From the cell containing the given text, extract its center point as [X, Y] coordinate. 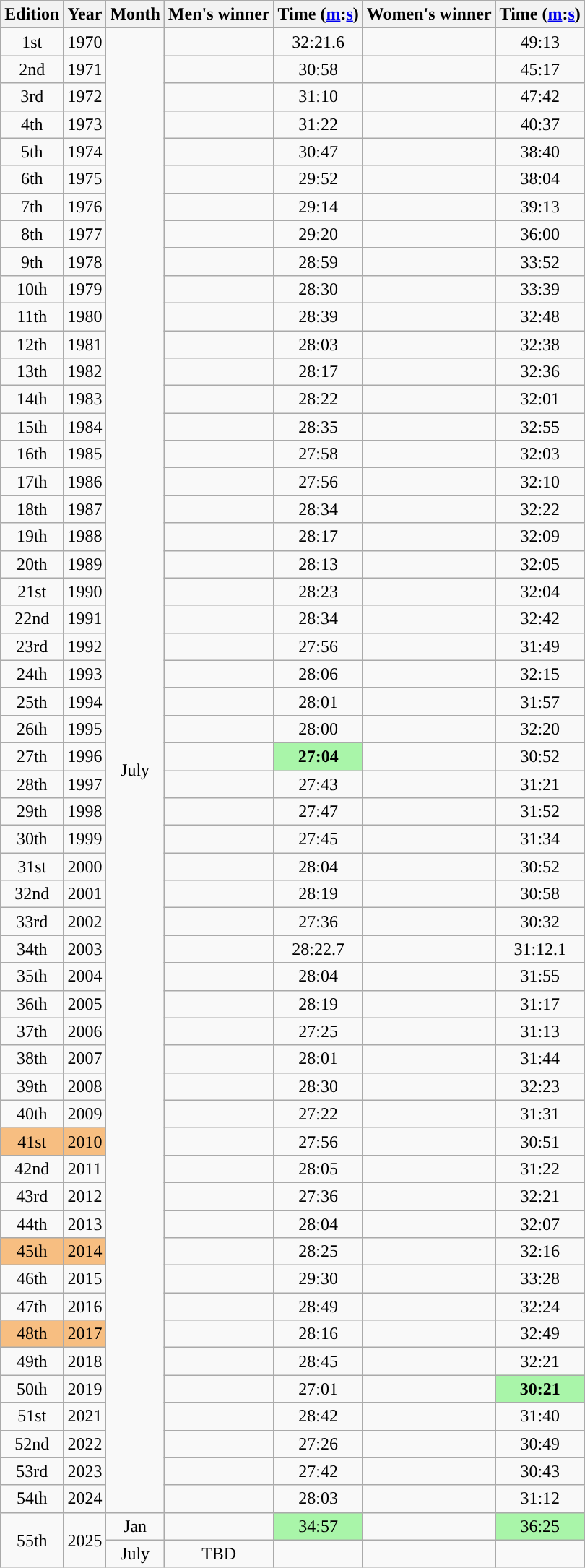
2nd [32, 69]
TBD [219, 1554]
31:12 [540, 1499]
1997 [85, 784]
2000 [85, 867]
39:13 [540, 207]
32:09 [540, 537]
Men's winner [219, 14]
29th [32, 812]
32nd [32, 894]
1986 [85, 482]
18th [32, 509]
27th [32, 756]
2022 [85, 1444]
27:47 [318, 812]
1983 [85, 399]
13th [32, 372]
1974 [85, 152]
1982 [85, 372]
27:04 [318, 756]
28:22.7 [318, 949]
28:45 [318, 1361]
2006 [85, 1031]
32:38 [540, 345]
2008 [85, 1086]
1990 [85, 592]
47:42 [540, 97]
36:25 [540, 1526]
2012 [85, 1196]
28:00 [318, 729]
4th [32, 124]
31:34 [540, 839]
49th [32, 1361]
22nd [32, 619]
1999 [85, 839]
29:14 [318, 207]
1980 [85, 316]
3rd [32, 97]
30:32 [540, 922]
38th [32, 1059]
32:36 [540, 372]
31:17 [540, 1004]
1987 [85, 509]
28:35 [318, 427]
37th [32, 1031]
46th [32, 1279]
26th [32, 729]
1984 [85, 427]
28:06 [318, 674]
2015 [85, 1279]
32:22 [540, 509]
30:43 [540, 1471]
51st [32, 1416]
41st [32, 1141]
32:10 [540, 482]
36th [32, 1004]
2010 [85, 1141]
Jan [135, 1526]
30th [32, 839]
2003 [85, 949]
31:52 [540, 812]
Month [135, 14]
2001 [85, 894]
5th [32, 152]
34:57 [318, 1526]
2016 [85, 1307]
1979 [85, 289]
1994 [85, 701]
24th [32, 674]
31:40 [540, 1416]
32:01 [540, 399]
27:43 [318, 784]
6th [32, 179]
2007 [85, 1059]
27:01 [318, 1389]
32:55 [540, 427]
33:52 [540, 261]
47th [32, 1307]
31:49 [540, 646]
28:16 [318, 1334]
2014 [85, 1252]
16th [32, 454]
55th [32, 1540]
1976 [85, 207]
1981 [85, 345]
15th [32, 427]
52nd [32, 1444]
2004 [85, 976]
28:23 [318, 592]
45th [32, 1252]
32:05 [540, 564]
27:22 [318, 1114]
27:58 [318, 454]
28:39 [318, 316]
2009 [85, 1114]
32:21.6 [318, 42]
27:26 [318, 1444]
43rd [32, 1196]
1988 [85, 537]
2011 [85, 1169]
32:04 [540, 592]
Women's winner [429, 14]
21st [32, 592]
44th [32, 1224]
27:45 [318, 839]
29:30 [318, 1279]
53rd [32, 1471]
1992 [85, 646]
1993 [85, 674]
Edition [32, 14]
32:42 [540, 619]
36:00 [540, 234]
1975 [85, 179]
31:44 [540, 1059]
29:52 [318, 179]
28:05 [318, 1169]
35th [32, 976]
31:13 [540, 1031]
31:12.1 [540, 949]
28:25 [318, 1252]
31:10 [318, 97]
54th [32, 1499]
2017 [85, 1334]
1978 [85, 261]
1991 [85, 619]
9th [32, 261]
30:51 [540, 1141]
33rd [32, 922]
1st [32, 42]
33:28 [540, 1279]
30:47 [318, 152]
1972 [85, 97]
34th [32, 949]
32:48 [540, 316]
7th [32, 207]
2023 [85, 1471]
27:25 [318, 1031]
27:42 [318, 1471]
28:42 [318, 1416]
1971 [85, 69]
2002 [85, 922]
1973 [85, 124]
1977 [85, 234]
1995 [85, 729]
32:15 [540, 674]
2018 [85, 1361]
32:07 [540, 1224]
1985 [85, 454]
25th [32, 701]
Year [85, 14]
19th [32, 537]
1998 [85, 812]
31:57 [540, 701]
2025 [85, 1540]
2019 [85, 1389]
32:03 [540, 454]
2013 [85, 1224]
2005 [85, 1004]
8th [32, 234]
14th [32, 399]
2024 [85, 1499]
33:39 [540, 289]
1970 [85, 42]
31st [32, 867]
10th [32, 289]
32:20 [540, 729]
31:21 [540, 784]
32:24 [540, 1307]
31:31 [540, 1114]
38:40 [540, 152]
40th [32, 1114]
39th [32, 1086]
28th [32, 784]
30:21 [540, 1389]
28:22 [318, 399]
17th [32, 482]
38:04 [540, 179]
28:13 [318, 564]
45:17 [540, 69]
28:59 [318, 261]
42nd [32, 1169]
11th [32, 316]
40:37 [540, 124]
2021 [85, 1416]
1996 [85, 756]
23rd [32, 646]
1989 [85, 564]
50th [32, 1389]
49:13 [540, 42]
31:55 [540, 976]
32:49 [540, 1334]
32:23 [540, 1086]
12th [32, 345]
28:49 [318, 1307]
48th [32, 1334]
29:20 [318, 234]
20th [32, 564]
30:49 [540, 1444]
32:16 [540, 1252]
